Scan for the cell matching the given text and deliver its [X, Y] coordinate at center. 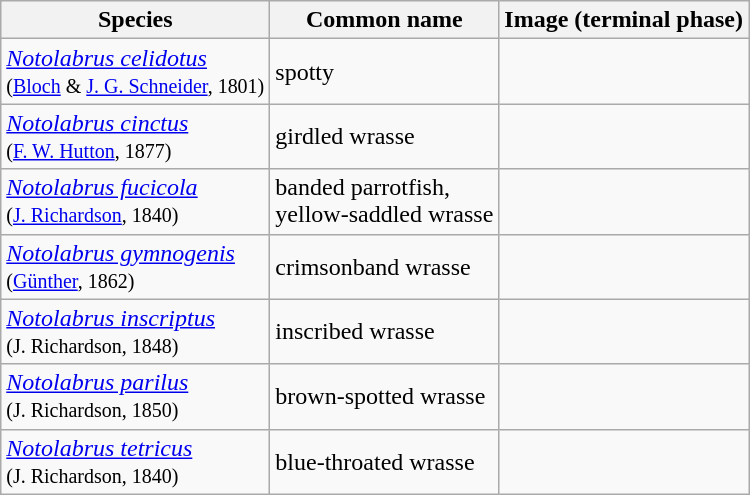
Notolabrus tetricus(J. Richardson, 1840) [136, 462]
crimsonband wrasse [384, 266]
Notolabrus parilus(J. Richardson, 1850) [136, 396]
banded parrotfish,yellow-saddled wrasse [384, 202]
Notolabrus celidotus(Bloch & J. G. Schneider, 1801) [136, 72]
Notolabrus fucicola(J. Richardson, 1840) [136, 202]
Notolabrus cinctus(F. W. Hutton, 1877) [136, 136]
blue-throated wrasse [384, 462]
Species [136, 20]
Image (terminal phase) [624, 20]
brown-spotted wrasse [384, 396]
girdled wrasse [384, 136]
Notolabrus gymnogenis(Günther, 1862) [136, 266]
Notolabrus inscriptus(J. Richardson, 1848) [136, 332]
spotty [384, 72]
Common name [384, 20]
inscribed wrasse [384, 332]
